Find where the given text appears and provide that cell's center as [x, y] coordinate. 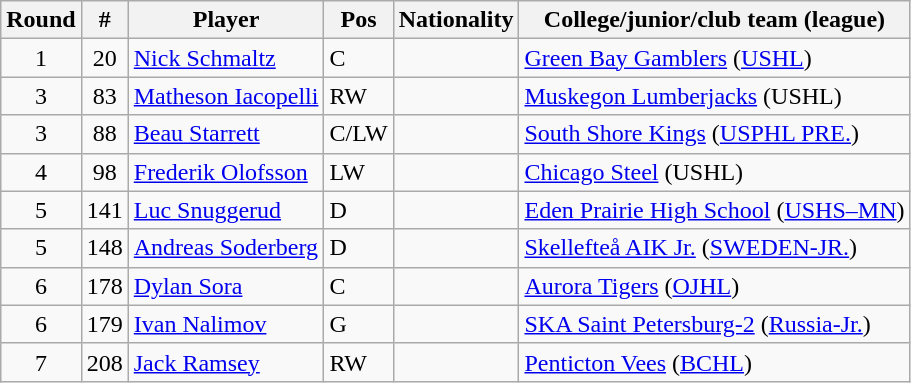
Nationality [456, 20]
Andreas Soderberg [226, 248]
Chicago Steel (USHL) [714, 172]
208 [104, 362]
Jack Ramsey [226, 362]
College/junior/club team (league) [714, 20]
1 [41, 58]
Matheson Iacopelli [226, 96]
Penticton Vees (BCHL) [714, 362]
LW [358, 172]
Muskegon Lumberjacks (USHL) [714, 96]
Green Bay Gamblers (USHL) [714, 58]
Dylan Sora [226, 286]
Nick Schmaltz [226, 58]
20 [104, 58]
83 [104, 96]
98 [104, 172]
C/LW [358, 134]
4 [41, 172]
G [358, 324]
Skellefteå AIK Jr. (SWEDEN-JR.) [714, 248]
Player [226, 20]
7 [41, 362]
88 [104, 134]
Aurora Tigers (OJHL) [714, 286]
# [104, 20]
Round [41, 20]
Eden Prairie High School (USHS–MN) [714, 210]
South Shore Kings (USPHL PRE.) [714, 134]
148 [104, 248]
Pos [358, 20]
Luc Snuggerud [226, 210]
141 [104, 210]
Beau Starrett [226, 134]
178 [104, 286]
179 [104, 324]
SKA Saint Petersburg-2 (Russia-Jr.) [714, 324]
Ivan Nalimov [226, 324]
Frederik Olofsson [226, 172]
